Detect which cell encompasses the target text, then output its (x, y) center coordinate. 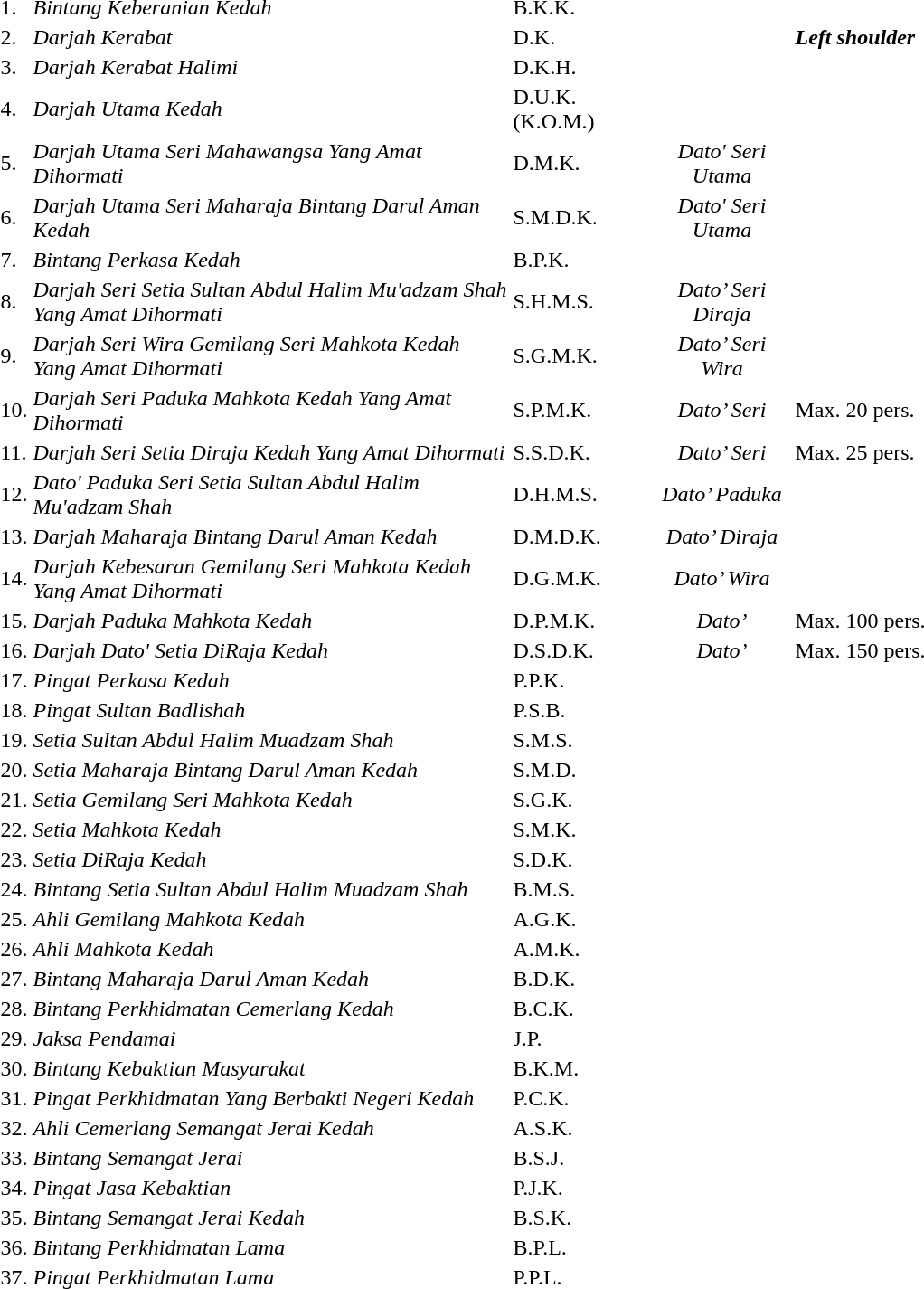
P.S.B. (580, 710)
B.P.K. (580, 260)
Darjah Kerabat Halimi (270, 67)
Bintang Setia Sultan Abdul Halim Muadzam Shah (270, 889)
B.S.J. (580, 1158)
B.P.L. (580, 1247)
B.K.M. (580, 1068)
S.G.K. (580, 800)
S.M.D. (580, 770)
Setia Maharaja Bintang Darul Aman Kedah (270, 770)
Darjah Kerabat (270, 37)
Darjah Utama Seri Maharaja Bintang Darul Aman Kedah (270, 217)
Setia DiRaja Kedah (270, 859)
P.P.K. (580, 680)
Bintang Maharaja Darul Aman Kedah (270, 979)
Bintang Semangat Jerai Kedah (270, 1218)
S.D.K. (580, 859)
Darjah Utama Seri Mahawangsa Yang Amat Dihormati (270, 163)
S.M.D.K. (580, 217)
Pingat Perkasa Kedah (270, 680)
Dato’ Wira (721, 579)
Ahli Cemerlang Semangat Jerai Kedah (270, 1128)
Bintang Perkhidmatan Lama (270, 1247)
S.P.M.K. (580, 411)
P.J.K. (580, 1188)
S.M.S. (580, 740)
Bintang Kebaktian Masyarakat (270, 1068)
Darjah Seri Setia Sultan Abdul Halim Mu'adzam Shah Yang Amat Dihormati (270, 302)
Jaksa Pendamai (270, 1038)
S.H.M.S. (580, 302)
Dato’ Seri Wira (721, 356)
D.M.K. (580, 163)
Pingat Perkhidmatan Yang Berbakti Negeri Kedah (270, 1098)
Dato’ Paduka (721, 494)
P.C.K. (580, 1098)
Darjah Maharaja Bintang Darul Aman Kedah (270, 536)
Ahli Gemilang Mahkota Kedah (270, 919)
Darjah Paduka Mahkota Kedah (270, 621)
Darjah Seri Wira Gemilang Seri Mahkota Kedah Yang Amat Dihormati (270, 356)
D.H.M.S. (580, 494)
Darjah Seri Setia Diraja Kedah Yang Amat Dihormati (270, 452)
Darjah Utama Kedah (270, 109)
D.G.M.K. (580, 579)
Setia Sultan Abdul Halim Muadzam Shah (270, 740)
Setia Mahkota Kedah (270, 829)
Bintang Perkhidmatan Cemerlang Kedah (270, 1009)
Setia Gemilang Seri Mahkota Kedah (270, 800)
A.M.K. (580, 949)
D.K.H. (580, 67)
Darjah Dato' Setia DiRaja Kedah (270, 650)
Dato’ Seri Diraja (721, 302)
Bintang Perkasa Kedah (270, 260)
S.G.M.K. (580, 356)
B.M.S. (580, 889)
B.S.K. (580, 1218)
B.C.K. (580, 1009)
D.K. (580, 37)
Dato' Paduka Seri Setia Sultan Abdul Halim Mu'adzam Shah (270, 494)
B.D.K. (580, 979)
S.S.D.K. (580, 452)
Dato’ Diraja (721, 536)
Bintang Semangat Jerai (270, 1158)
A.S.K. (580, 1128)
Pingat Sultan Badlishah (270, 710)
D.U.K. (K.O.M.) (580, 109)
D.P.M.K. (580, 621)
J.P. (580, 1038)
D.S.D.K. (580, 650)
A.G.K. (580, 919)
Darjah Seri Paduka Mahkota Kedah Yang Amat Dihormati (270, 411)
Ahli Mahkota Kedah (270, 949)
D.M.D.K. (580, 536)
S.M.K. (580, 829)
Pingat Jasa Kebaktian (270, 1188)
Darjah Kebesaran Gemilang Seri Mahkota Kedah Yang Amat Dihormati (270, 579)
